Identify which cell holds the provided text, then report its [x, y] central coordinate. 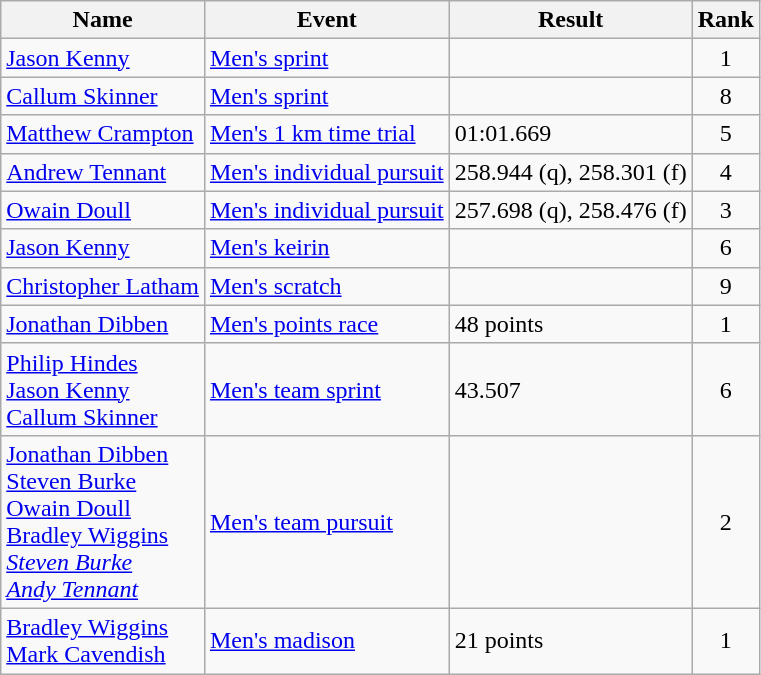
Men's madison [326, 640]
Matthew Crampton [103, 134]
Men's keirin [326, 248]
257.698 (q), 258.476 (f) [570, 210]
5 [726, 134]
48 points [570, 324]
Jonathan Dibben [103, 324]
Philip HindesJason KennyCallum Skinner [103, 389]
3 [726, 210]
01:01.669 [570, 134]
Callum Skinner [103, 96]
Men's team pursuit [326, 522]
Men's points race [326, 324]
43.507 [570, 389]
Rank [726, 20]
258.944 (q), 258.301 (f) [570, 172]
4 [726, 172]
8 [726, 96]
2 [726, 522]
Men's scratch [326, 286]
Jonathan DibbenSteven BurkeOwain DoullBradley WigginsSteven BurkeAndy Tennant [103, 522]
Men's 1 km time trial [326, 134]
Christopher Latham [103, 286]
Bradley WigginsMark Cavendish [103, 640]
Owain Doull [103, 210]
Event [326, 20]
Name [103, 20]
21 points [570, 640]
Andrew Tennant [103, 172]
9 [726, 286]
Result [570, 20]
Men's team sprint [326, 389]
